Find where the given text appears and provide that cell's center as (x, y) coordinate. 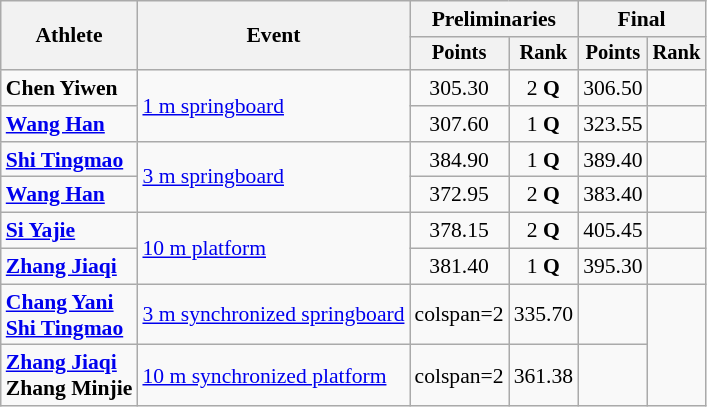
3 m springboard (273, 178)
Chen Yiwen (70, 88)
323.55 (612, 124)
Si Yajie (70, 231)
405.45 (612, 231)
Zhang Jiaqi (70, 267)
Preliminaries (494, 19)
Final (642, 19)
Athlete (70, 36)
10 m synchronized platform (273, 376)
395.30 (612, 267)
384.90 (460, 160)
305.30 (460, 88)
383.40 (612, 195)
361.38 (544, 376)
335.70 (544, 314)
306.50 (612, 88)
381.40 (460, 267)
Shi Tingmao (70, 160)
389.40 (612, 160)
10 m platform (273, 248)
3 m synchronized springboard (273, 314)
Event (273, 36)
1 m springboard (273, 106)
Chang YaniShi Tingmao (70, 314)
378.15 (460, 231)
Zhang JiaqiZhang Minjie (70, 376)
372.95 (460, 195)
307.60 (460, 124)
